Capture the cell that displays the provided text and extract its [X, Y] central coordinate. 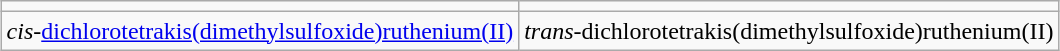
cis-dichlorotetrakis(dimethylsulfoxide)ruthenium(II) [260, 31]
trans-dichlorotetrakis(dimethylsulfoxide)ruthenium(II) [789, 31]
